Provide the (x, y) coordinate of the cell's center where the given text is located.  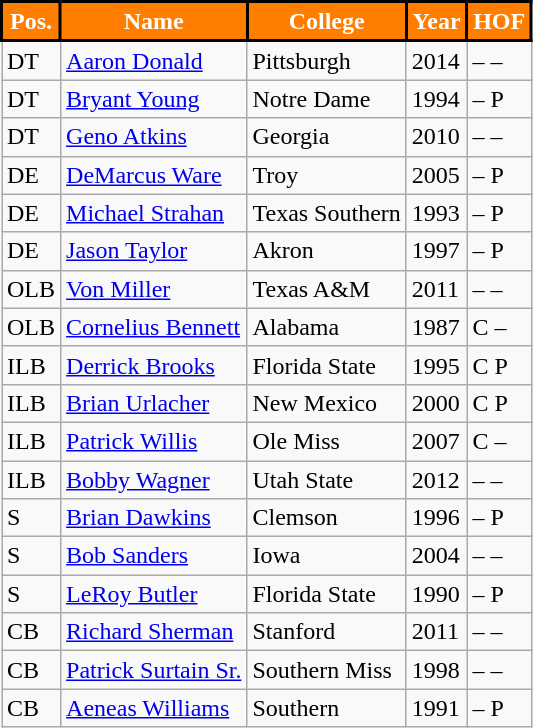
Utah State (326, 479)
Clemson (326, 518)
Von Miller (154, 289)
Patrick Surtain Sr. (154, 670)
1994 (436, 99)
Patrick Willis (154, 441)
1991 (436, 708)
Southern Miss (326, 670)
2014 (436, 60)
Bryant Young (154, 99)
Southern (326, 708)
Stanford (326, 632)
1998 (436, 670)
College (326, 22)
Year (436, 22)
Name (154, 22)
1995 (436, 365)
Texas A&M (326, 289)
1987 (436, 327)
2010 (436, 137)
DeMarcus Ware (154, 175)
Geno Atkins (154, 137)
Richard Sherman (154, 632)
Pittsburgh (326, 60)
Jason Taylor (154, 251)
Bobby Wagner (154, 479)
Michael Strahan (154, 213)
Iowa (326, 556)
New Mexico (326, 403)
HOF (500, 22)
Ole Miss (326, 441)
Cornelius Bennett (154, 327)
2004 (436, 556)
Aaron Donald (154, 60)
2007 (436, 441)
Brian Urlacher (154, 403)
1990 (436, 594)
1997 (436, 251)
Notre Dame (326, 99)
Brian Dawkins (154, 518)
1996 (436, 518)
Georgia (326, 137)
2012 (436, 479)
Derrick Brooks (154, 365)
Troy (326, 175)
Bob Sanders (154, 556)
1993 (436, 213)
Pos. (32, 22)
2000 (436, 403)
Aeneas Williams (154, 708)
Texas Southern (326, 213)
2005 (436, 175)
Akron (326, 251)
Alabama (326, 327)
LeRoy Butler (154, 594)
